From the cell containing the given text, extract its center point as (X, Y) coordinate. 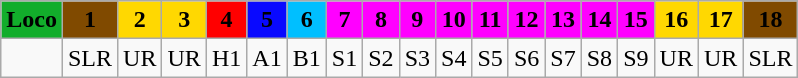
6 (306, 20)
7 (344, 20)
18 (770, 20)
3 (184, 20)
S1 (344, 58)
Loco (32, 20)
4 (226, 20)
B1 (306, 58)
9 (417, 20)
S9 (636, 58)
S8 (599, 58)
16 (676, 20)
S6 (526, 58)
13 (563, 20)
12 (526, 20)
S2 (381, 58)
5 (267, 20)
10 (454, 20)
8 (381, 20)
14 (599, 20)
17 (720, 20)
S7 (563, 58)
11 (490, 20)
S4 (454, 58)
A1 (267, 58)
S5 (490, 58)
2 (140, 20)
H1 (226, 58)
S3 (417, 58)
15 (636, 20)
1 (90, 20)
